Search for the cell housing the specified text and yield its (X, Y) center coordinate. 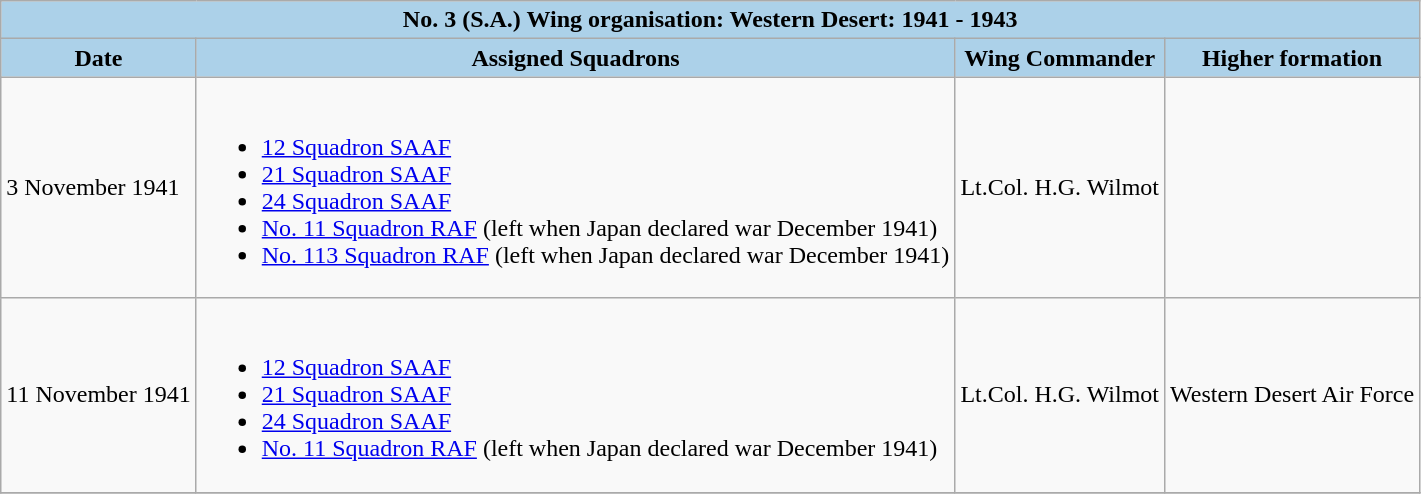
Wing Commander (1060, 58)
3 November 1941 (98, 188)
12 Squadron SAAF21 Squadron SAAF24 Squadron SAAFNo. 11 Squadron RAF (left when Japan declared war December 1941) (576, 395)
Higher formation (1292, 58)
Date (98, 58)
Assigned Squadrons (576, 58)
Western Desert Air Force (1292, 395)
11 November 1941 (98, 395)
No. 3 (S.A.) Wing organisation: Western Desert: 1941 - 1943 (710, 20)
